Locate the cell with the specified text and output its (x, y) center coordinate. 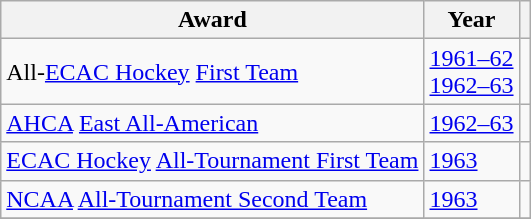
NCAA All-Tournament Second Team (212, 199)
1961–621962–63 (472, 72)
Year (472, 20)
All-ECAC Hockey First Team (212, 72)
ECAC Hockey All-Tournament First Team (212, 161)
1962–63 (472, 123)
AHCA East All-American (212, 123)
Award (212, 20)
